Identify which cell holds the provided text, then report its [x, y] central coordinate. 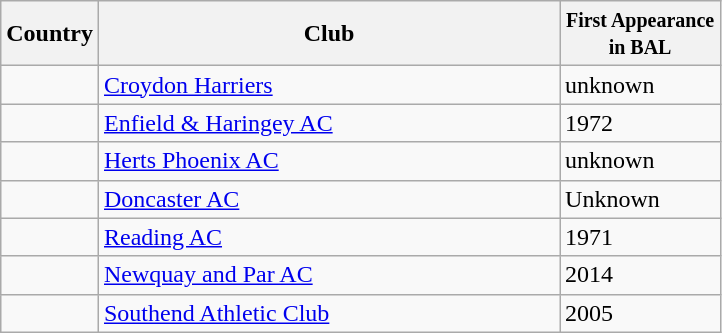
1971 [640, 237]
Unknown [640, 199]
Newquay and Par AC [328, 275]
Country [50, 34]
Club [328, 34]
Doncaster AC [328, 199]
Reading AC [328, 237]
Enfield & Haringey AC [328, 123]
Croydon Harriers [328, 85]
Southend Athletic Club [328, 313]
Herts Phoenix AC [328, 161]
2014 [640, 275]
First Appearance in BAL [640, 34]
1972 [640, 123]
2005 [640, 313]
